Capture the cell that displays the provided text and extract its (x, y) central coordinate. 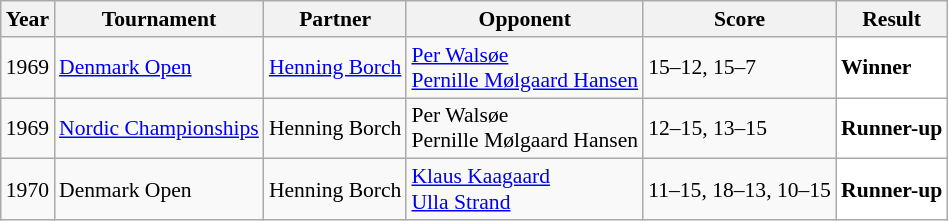
Winner (892, 68)
Tournament (159, 19)
12–15, 13–15 (740, 128)
15–12, 15–7 (740, 68)
Klaus Kaagaard Ulla Strand (524, 190)
Year (28, 19)
Score (740, 19)
Result (892, 19)
Partner (336, 19)
Nordic Championships (159, 128)
1970 (28, 190)
Opponent (524, 19)
11–15, 18–13, 10–15 (740, 190)
